Output the [X, Y] coordinate of the center of the cell containing the given text.  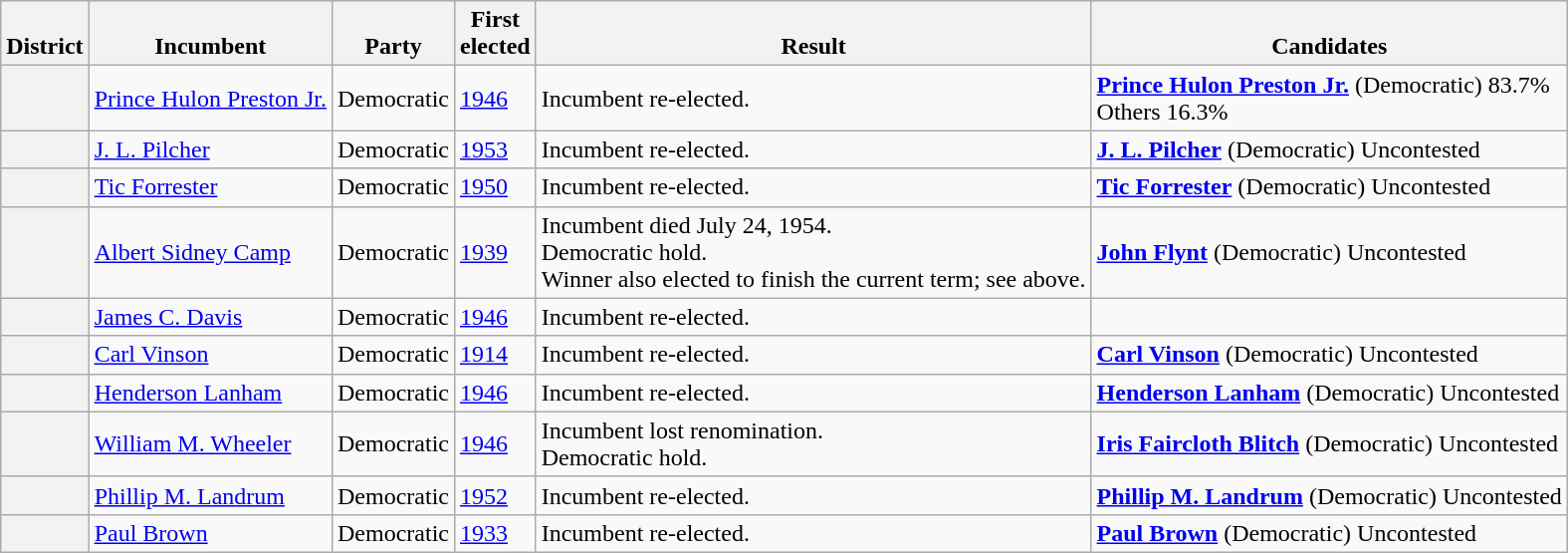
Iris Faircloth Blitch (Democratic) Uncontested [1329, 444]
Firstelected [495, 34]
Result [813, 34]
1952 [495, 495]
Incumbent [210, 34]
Candidates [1329, 34]
Party [392, 34]
District [45, 34]
Tic Forrester (Democratic) Uncontested [1329, 187]
Carl Vinson [210, 355]
J. L. Pilcher [210, 149]
Incumbent lost renomination.Democratic hold. [813, 444]
James C. Davis [210, 317]
Prince Hulon Preston Jr. (Democratic) 83.7%Others 16.3% [1329, 98]
Carl Vinson (Democratic) Uncontested [1329, 355]
1939 [495, 252]
Henderson Lanham [210, 393]
John Flynt (Democratic) Uncontested [1329, 252]
Phillip M. Landrum [210, 495]
1953 [495, 149]
Henderson Lanham (Democratic) Uncontested [1329, 393]
1950 [495, 187]
1914 [495, 355]
Phillip M. Landrum (Democratic) Uncontested [1329, 495]
Tic Forrester [210, 187]
Incumbent died July 24, 1954.Democratic hold.Winner also elected to finish the current term; see above. [813, 252]
William M. Wheeler [210, 444]
Paul Brown (Democratic) Uncontested [1329, 533]
Paul Brown [210, 533]
Albert Sidney Camp [210, 252]
Prince Hulon Preston Jr. [210, 98]
1933 [495, 533]
J. L. Pilcher (Democratic) Uncontested [1329, 149]
